Pinpoint the cell where the given text exists, returning its (X, Y) midpoint coordinate. 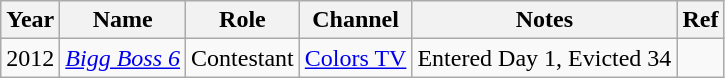
Year (30, 20)
Name (123, 20)
Contestant (243, 58)
2012 (30, 58)
Colors TV (356, 58)
Entered Day 1, Evicted 34 (544, 58)
Role (243, 20)
Channel (356, 20)
Bigg Boss 6 (123, 58)
Notes (544, 20)
Ref (700, 20)
